Return the (x, y) coordinate for the center point of the cell that contains the specified text.  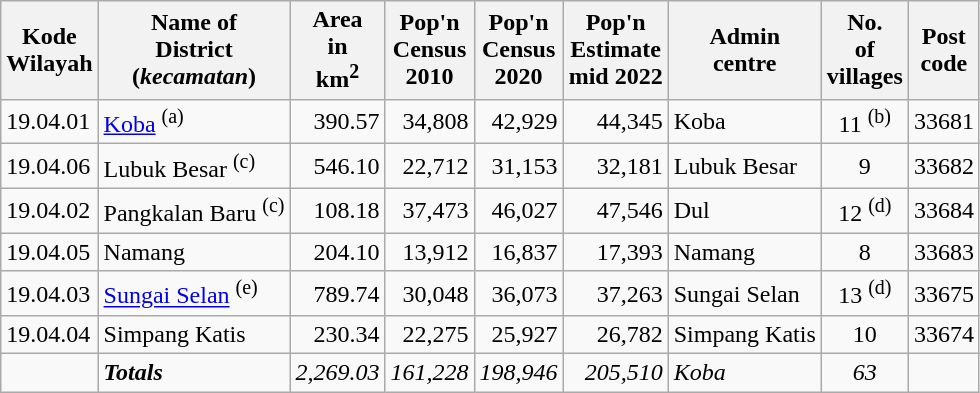
31,153 (518, 166)
13,912 (430, 252)
2,269.03 (338, 373)
19.04.02 (50, 210)
108.18 (338, 210)
546.10 (338, 166)
26,782 (616, 335)
Dul (744, 210)
25,927 (518, 335)
390.57 (338, 122)
Lubuk Besar (744, 166)
37,473 (430, 210)
63 (864, 373)
789.74 (338, 294)
19.04.03 (50, 294)
Kode Wilayah (50, 50)
33675 (944, 294)
33674 (944, 335)
230.34 (338, 335)
Pangkalan Baru (c) (194, 210)
9 (864, 166)
33682 (944, 166)
33684 (944, 210)
46,027 (518, 210)
12 (d) (864, 210)
No.ofvillages (864, 50)
19.04.05 (50, 252)
36,073 (518, 294)
30,048 (430, 294)
Postcode (944, 50)
10 (864, 335)
33681 (944, 122)
198,946 (518, 373)
33683 (944, 252)
22,712 (430, 166)
Admincentre (744, 50)
204.10 (338, 252)
Sungai Selan (e) (194, 294)
34,808 (430, 122)
Name ofDistrict(kecamatan) (194, 50)
Lubuk Besar (c) (194, 166)
17,393 (616, 252)
42,929 (518, 122)
37,263 (616, 294)
Pop'nCensus2020 (518, 50)
Areainkm2 (338, 50)
16,837 (518, 252)
13 (d) (864, 294)
44,345 (616, 122)
11 (b) (864, 122)
19.04.04 (50, 335)
32,181 (616, 166)
Koba (a) (194, 122)
Totals (194, 373)
Sungai Selan (744, 294)
161,228 (430, 373)
Pop'nCensus2010 (430, 50)
19.04.06 (50, 166)
205,510 (616, 373)
47,546 (616, 210)
8 (864, 252)
22,275 (430, 335)
19.04.01 (50, 122)
Pop'nEstimatemid 2022 (616, 50)
